Pinpoint the cell where the given text exists, returning its [x, y] midpoint coordinate. 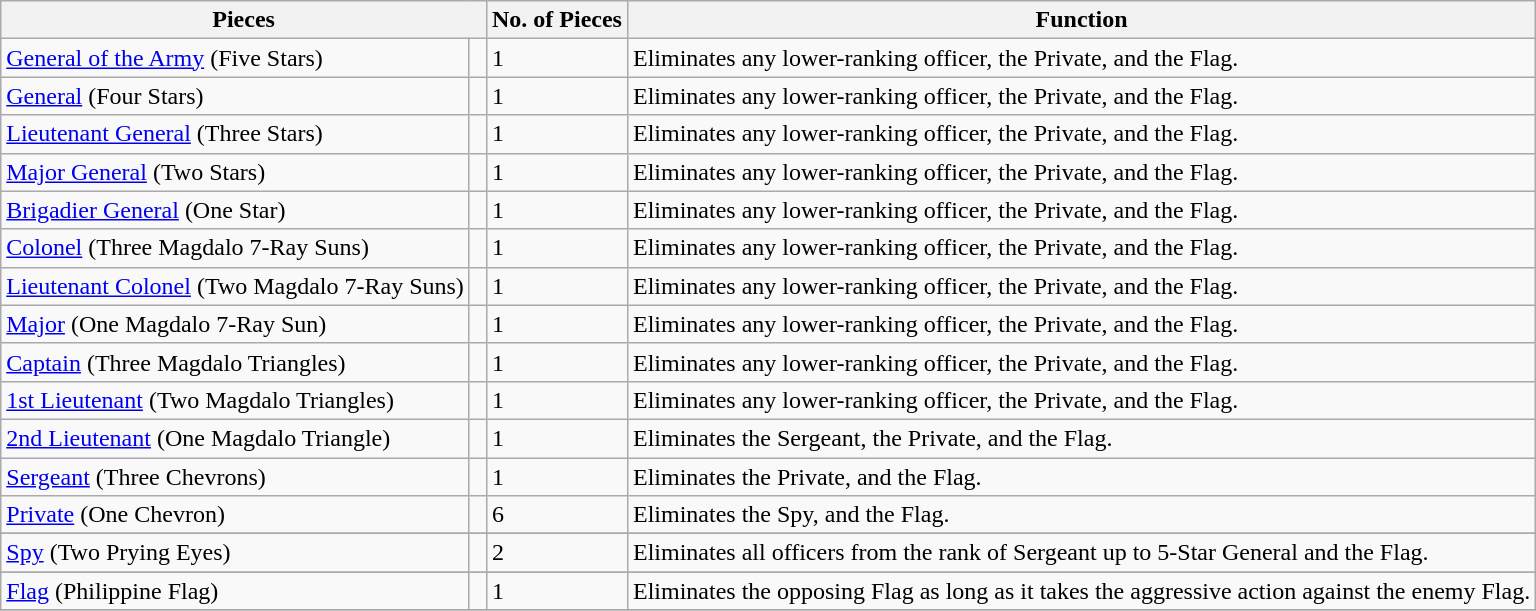
Captain (Three Magdalo Triangles) [236, 362]
Sergeant (Three Chevrons) [236, 477]
Major General (Two Stars) [236, 172]
Eliminates the Private, and the Flag. [1081, 477]
Brigadier General (One Star) [236, 210]
1st Lieutenant (Two Magdalo Triangles) [236, 400]
Lieutenant Colonel (Two Magdalo 7-Ray Suns) [236, 286]
General (Four Stars) [236, 96]
2nd Lieutenant (One Magdalo Triangle) [236, 438]
Lieutenant General (Three Stars) [236, 134]
Function [1081, 20]
6 [556, 515]
Eliminates all officers from the rank of Sergeant up to 5-Star General and the Flag. [1081, 553]
Eliminates the opposing Flag as long as it takes the aggressive action against the enemy Flag. [1081, 591]
Eliminates the Sergeant, the Private, and the Flag. [1081, 438]
Flag (Philippine Flag) [236, 591]
2 [556, 553]
Private (One Chevron) [236, 515]
Spy (Two Prying Eyes) [236, 553]
Colonel (Three Magdalo 7-Ray Suns) [236, 248]
Eliminates the Spy, and the Flag. [1081, 515]
Major (One Magdalo 7-Ray Sun) [236, 324]
General of the Army (Five Stars) [236, 58]
Pieces [244, 20]
No. of Pieces [556, 20]
